Locate the cell with the specified text and output its [x, y] center coordinate. 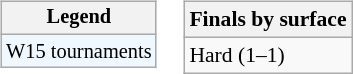
Hard (1–1) [268, 55]
Legend [78, 18]
W15 tournaments [78, 51]
Finals by surface [268, 20]
